Return (X, Y) of the center of cell containing provided text 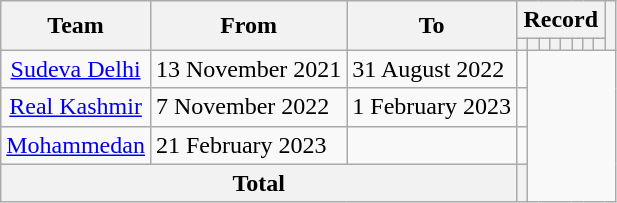
Team (76, 26)
31 August 2022 (432, 69)
Sudeva Delhi (76, 69)
From (248, 26)
21 February 2023 (248, 145)
Real Kashmir (76, 107)
7 November 2022 (248, 107)
Mohammedan (76, 145)
Total (259, 183)
13 November 2021 (248, 69)
Record (561, 20)
To (432, 26)
1 February 2023 (432, 107)
